Locate the cell with the specified text and output its (x, y) center coordinate. 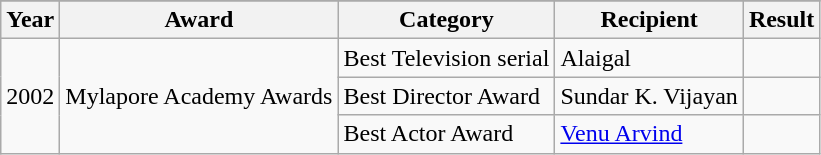
Mylapore Academy Awards (199, 96)
Best Director Award (446, 96)
Sundar K. Vijayan (649, 96)
Category (446, 20)
Alaigal (649, 58)
Award (199, 20)
Recipient (649, 20)
Result (781, 20)
2002 (30, 96)
Best Actor Award (446, 134)
Venu Arvind (649, 134)
Best Television serial (446, 58)
Year (30, 20)
